Search for the cell housing the specified text and yield its (X, Y) center coordinate. 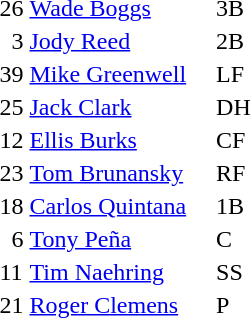
Tony Peña (120, 239)
Jody Reed (120, 41)
Jack Clark (120, 107)
Carlos Quintana (120, 206)
Tim Naehring (120, 272)
Tom Brunansky (120, 173)
Ellis Burks (120, 140)
Mike Greenwell (120, 74)
